Scan for the cell matching the given text and deliver its [x, y] coordinate at center. 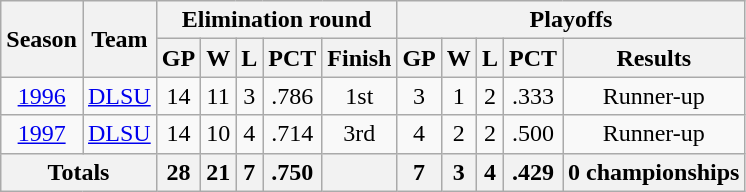
1996 [42, 96]
Playoffs [571, 20]
.429 [532, 172]
.750 [292, 172]
1997 [42, 134]
Team [119, 39]
.333 [532, 96]
.714 [292, 134]
3rd [360, 134]
Totals [78, 172]
28 [178, 172]
.786 [292, 96]
21 [218, 172]
Results [653, 58]
11 [218, 96]
1 [458, 96]
0 championships [653, 172]
1st [360, 96]
Season [42, 39]
.500 [532, 134]
10 [218, 134]
Elimination round [276, 20]
Finish [360, 58]
